Detect which cell encompasses the target text, then output its [X, Y] center coordinate. 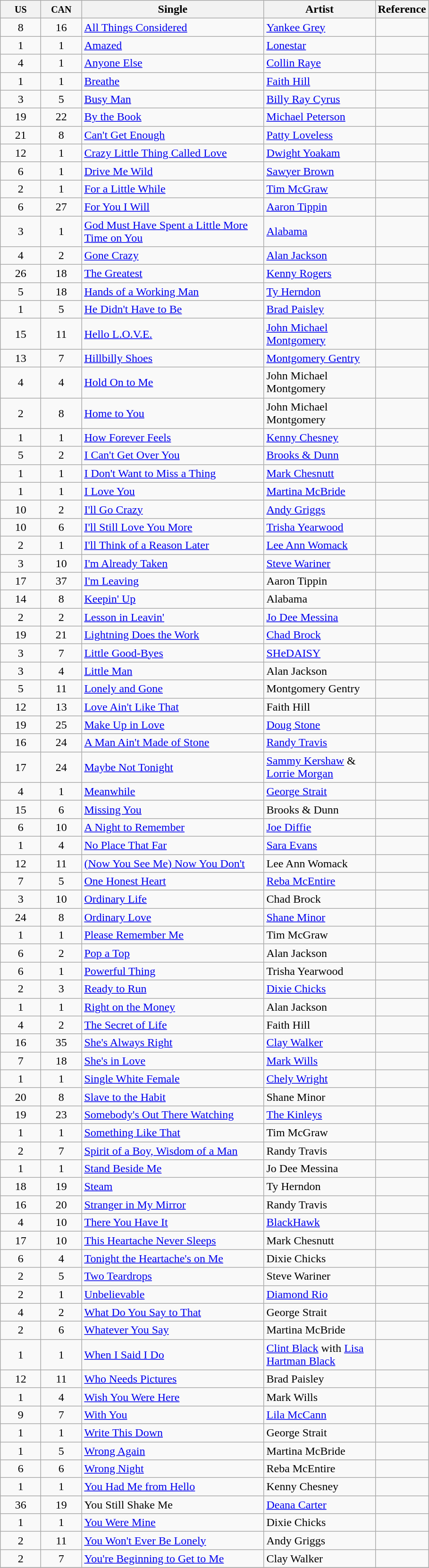
(Now You See Me) Now You Don't [173, 863]
Who Needs Pictures [173, 1379]
Reference [402, 9]
Breathe [173, 81]
Ordinary Life [173, 899]
Something Like That [173, 1132]
Lila McCann [320, 1415]
God Must Have Spent a Little More Time on You [173, 231]
Right on the Money [173, 1007]
Kenny Rogers [320, 274]
I Love You [173, 491]
I Can't Get Over You [173, 455]
Stranger in My Mirror [173, 1205]
Home to You [173, 413]
For a Little While [173, 189]
Lightning Does the Work [173, 635]
Maybe Not Tonight [173, 767]
BlackHawk [320, 1223]
Diamond Rio [320, 1294]
Make Up in Love [173, 725]
Billy Ray Cyrus [320, 99]
I'll Still Love You More [173, 527]
Somebody's Out There Watching [173, 1115]
Please Remember Me [173, 935]
A Night to Remember [173, 827]
Dwight Yoakam [320, 153]
Yankee Grey [320, 27]
You're Beginning to Get to Me [173, 1559]
US [21, 9]
Can't Get Enough [173, 135]
26 [21, 274]
Ordinary Love [173, 917]
Doug Stone [320, 725]
Clint Black with Lisa Hartman Black [320, 1354]
Write This Down [173, 1433]
CAN [61, 9]
Chely Wright [320, 1079]
14 [21, 599]
Joe Diffie [320, 827]
35 [61, 1043]
The Kinleys [320, 1115]
Drive Me Wild [173, 171]
Keepin' Up [173, 599]
She's Always Right [173, 1043]
Hello L.O.V.E. [173, 334]
The Secret of Life [173, 1025]
There You Have It [173, 1223]
Collin Raye [320, 63]
Love Ain't Like That [173, 707]
Lesson in Leavin' [173, 617]
27 [61, 207]
Wish You Were Here [173, 1397]
Unbelievable [173, 1294]
By the Book [173, 117]
Patty Loveless [320, 135]
Lonely and Gone [173, 689]
Stand Beside Me [173, 1169]
I'm Leaving [173, 581]
23 [61, 1115]
Little Good-Byes [173, 653]
Hillbilly Shoes [173, 358]
Powerful Thing [173, 971]
All Things Considered [173, 27]
Artist [320, 9]
I'm Already Taken [173, 563]
Missing You [173, 809]
This Heartache Never Sleeps [173, 1241]
Crazy Little Thing Called Love [173, 153]
I'll Think of a Reason Later [173, 545]
She's in Love [173, 1061]
Slave to the Habit [173, 1097]
Amazed [173, 45]
When I Said I Do [173, 1354]
You Still Shake Me [173, 1505]
Sara Evans [320, 845]
No Place That Far [173, 845]
Sawyer Brown [320, 171]
Hold On to Me [173, 382]
36 [21, 1505]
What Do You Say to That [173, 1312]
Michael Peterson [320, 117]
Two Teardrops [173, 1276]
Busy Man [173, 99]
Whatever You Say [173, 1330]
I'll Go Crazy [173, 509]
25 [61, 725]
The Greatest [173, 274]
A Man Ain't Made of Stone [173, 743]
Gone Crazy [173, 256]
Tonight the Heartache's on Me [173, 1258]
Sammy Kershaw & Lorrie Morgan [320, 767]
22 [61, 117]
Single [173, 9]
Lonestar [320, 45]
How Forever Feels [173, 437]
For You I Will [173, 207]
You Won't Ever Be Lonely [173, 1541]
Spirit of a Boy, Wisdom of a Man [173, 1151]
Meanwhile [173, 791]
Anyone Else [173, 63]
I Don't Want to Miss a Thing [173, 473]
Wrong Night [173, 1469]
You Had Me from Hello [173, 1487]
Pop a Top [173, 953]
SHeDAISY [320, 653]
9 [21, 1415]
Single White Female [173, 1079]
With You [173, 1415]
One Honest Heart [173, 881]
37 [61, 581]
Ready to Run [173, 989]
You Were Mine [173, 1523]
He Didn't Have to Be [173, 310]
Wrong Again [173, 1451]
Hands of a Working Man [173, 292]
Steam [173, 1187]
Deana Carter [320, 1505]
Little Man [173, 671]
